Determine the (X, Y) coordinate at the center of the cell enclosing the given text.  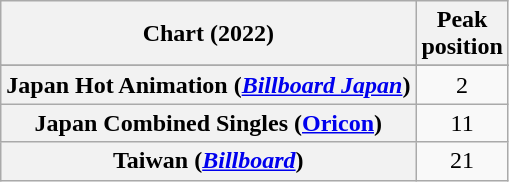
21 (462, 161)
11 (462, 123)
2 (462, 85)
Chart (2022) (208, 34)
Japan Hot Animation (Billboard Japan) (208, 85)
Peakposition (462, 34)
Taiwan (Billboard) (208, 161)
Japan Combined Singles (Oricon) (208, 123)
